Return the (x, y) coordinate for the center point of the cell that contains the specified text.  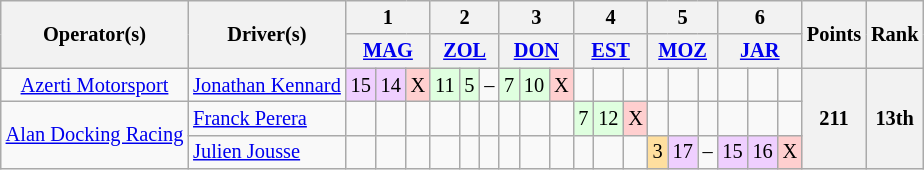
4 (610, 17)
14 (391, 85)
211 (834, 118)
Points (834, 34)
MAG (388, 51)
2 (464, 17)
EST (610, 51)
17 (683, 152)
Franck Perera (266, 118)
MOZ (683, 51)
Azerti Motorsport (94, 85)
Rank (894, 34)
16 (763, 152)
6 (760, 17)
ZOL (464, 51)
Jonathan Kennard (266, 85)
11 (444, 85)
Julien Jousse (266, 152)
13th (894, 118)
DON (536, 51)
Alan Docking Racing (94, 134)
12 (608, 118)
10 (534, 85)
1 (388, 17)
Driver(s) (266, 34)
JAR (760, 51)
Operator(s) (94, 34)
